Determine the [X, Y] coordinate at the center of the cell enclosing the given text.  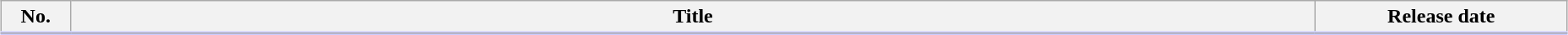
Release date [1441, 17]
Title [693, 17]
No. [35, 17]
